Identify which cell holds the provided text, then report its (x, y) central coordinate. 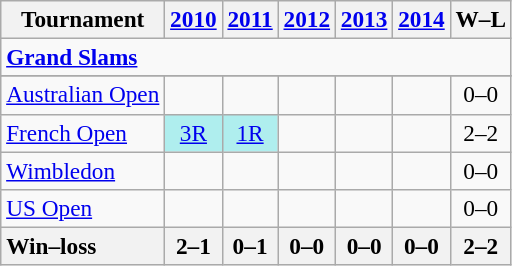
Wimbledon (83, 170)
2014 (422, 19)
W–L (480, 19)
2–1 (194, 246)
Tournament (83, 19)
3R (194, 133)
1R (250, 133)
2011 (250, 19)
2013 (364, 19)
Grand Slams (256, 57)
2012 (306, 19)
Win–loss (83, 246)
0–1 (250, 246)
French Open (83, 133)
2010 (194, 19)
Australian Open (83, 95)
US Open (83, 208)
